Find where the given text appears and provide that cell's center as [x, y] coordinate. 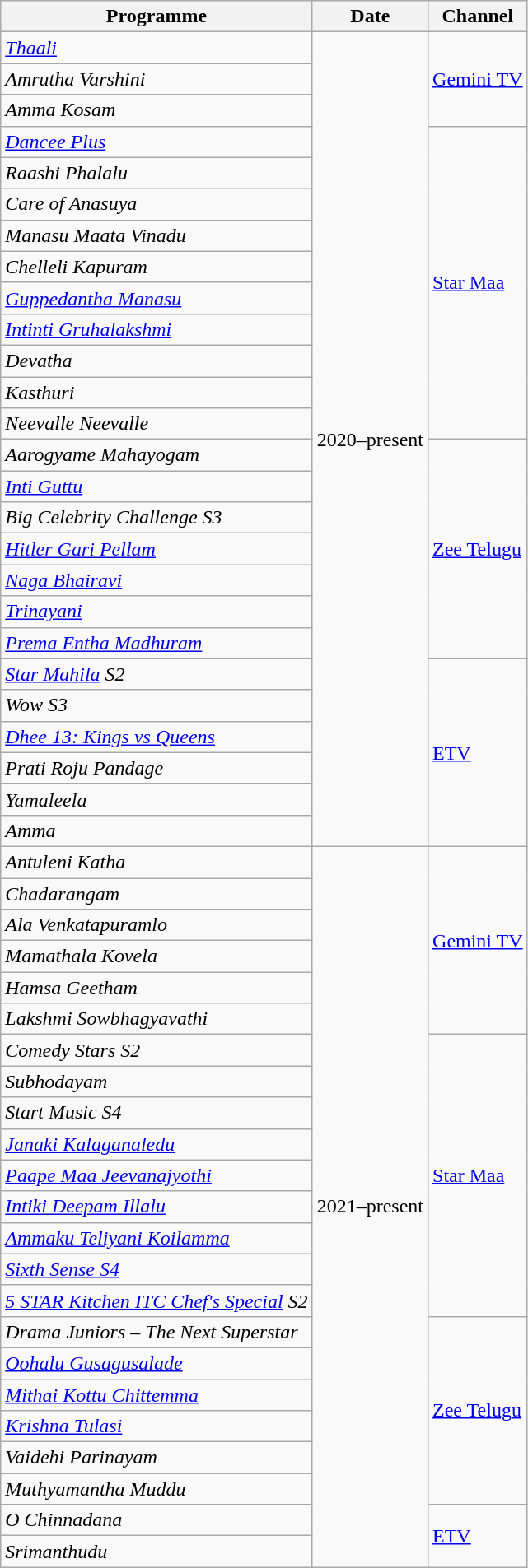
Big Celebrity Challenge S3 [157, 518]
Dhee 13: Kings vs Queens [157, 737]
Amrutha Varshini [157, 79]
Intiki Deepam Illalu [157, 1207]
Amma [157, 831]
Programme [157, 16]
Prema Entha Madhuram [157, 643]
Trinayani [157, 612]
Yamaleela [157, 799]
Antuleni Katha [157, 862]
Oohalu Gusagusalade [157, 1363]
Aarogyame Mahayogam [157, 455]
Manasu Maata Vinadu [157, 235]
Janaki Kalaganaledu [157, 1144]
Prati Roju Pandage [157, 768]
Hamsa Geetham [157, 988]
Guppedantha Manasu [157, 298]
Mithai Kottu Chittemma [157, 1395]
Date [370, 16]
Star Mahila S2 [157, 674]
Ammaku Teliyani Koilamma [157, 1238]
Srimanthudu [157, 1552]
Chadarangam [157, 893]
Wow S3 [157, 705]
Naga Bhairavi [157, 580]
Neevalle Neevalle [157, 424]
Krishna Tulasi [157, 1426]
Intinti Gruhalakshmi [157, 329]
Hitler Gari Pellam [157, 549]
2020–present [370, 440]
Dancee Plus [157, 142]
Channel [478, 16]
Amma Kosam [157, 110]
Ala Venkatapuramlo [157, 925]
O Chinnadana [157, 1520]
Vaidehi Parinayam [157, 1458]
5 STAR Kitchen ITC Chef's Special S2 [157, 1300]
Thaali [157, 48]
Inti Guttu [157, 486]
Devatha [157, 361]
Start Music S4 [157, 1113]
Care of Anasuya [157, 204]
Paape Maa Jeevanajyothi [157, 1175]
Mamathala Kovela [157, 956]
Chelleli Kapuram [157, 267]
Raashi Phalalu [157, 173]
Muthyamantha Muddu [157, 1489]
Kasthuri [157, 393]
Lakshmi Sowbhagyavathi [157, 1019]
Drama Juniors – The Next Superstar [157, 1332]
Comedy Stars S2 [157, 1050]
Subhodayam [157, 1082]
Sixth Sense S4 [157, 1269]
2021–present [370, 1207]
